Extract the [X, Y] coordinate from the center of the cell holding the provided text.  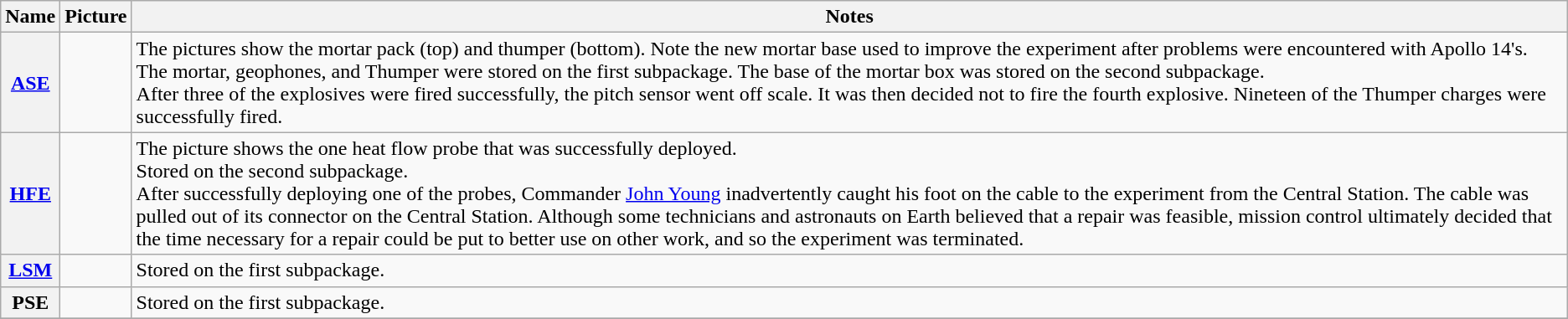
ASE [30, 82]
HFE [30, 193]
LSM [30, 270]
Picture [95, 17]
Name [30, 17]
PSE [30, 302]
Notes [849, 17]
